Detect which cell encompasses the target text, then output its [x, y] center coordinate. 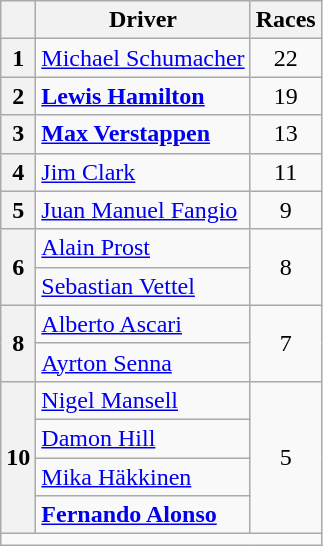
11 [286, 172]
10 [18, 457]
Alberto Ascari [143, 324]
Races [286, 20]
9 [286, 210]
Damon Hill [143, 438]
Jim Clark [143, 172]
6 [18, 267]
22 [286, 58]
1 [18, 58]
7 [286, 343]
4 [18, 172]
Driver [143, 20]
Ayrton Senna [143, 362]
Nigel Mansell [143, 400]
Lewis Hamilton [143, 96]
19 [286, 96]
Max Verstappen [143, 134]
Alain Prost [143, 248]
Juan Manuel Fangio [143, 210]
Fernando Alonso [143, 515]
2 [18, 96]
13 [286, 134]
3 [18, 134]
Mika Häkkinen [143, 477]
Sebastian Vettel [143, 286]
Michael Schumacher [143, 58]
